For the text-containing cell, return its midpoint in [x, y] coordinate format. 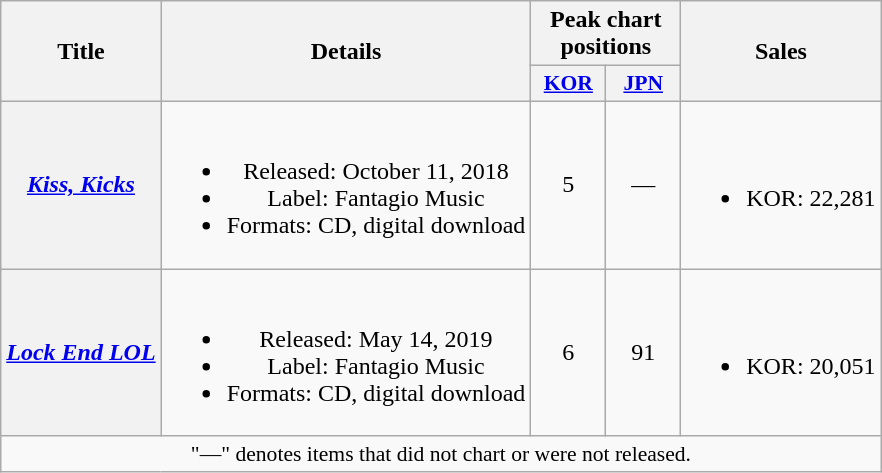
91 [644, 352]
— [644, 184]
5 [568, 184]
Released: October 11, 2018Label: Fantagio MusicFormats: CD, digital download [346, 184]
KOR: 22,281 [781, 184]
Peak chartpositions [606, 34]
"—" denotes items that did not chart or were not released. [441, 454]
KOR [568, 84]
Details [346, 52]
Title [81, 52]
Released: May 14, 2019Label: Fantagio MusicFormats: CD, digital download [346, 352]
Lock End LOL [81, 352]
6 [568, 352]
JPN [644, 84]
Kiss, Kicks [81, 184]
KOR: 20,051 [781, 352]
Sales [781, 52]
